Detect which cell encompasses the target text, then output its (x, y) center coordinate. 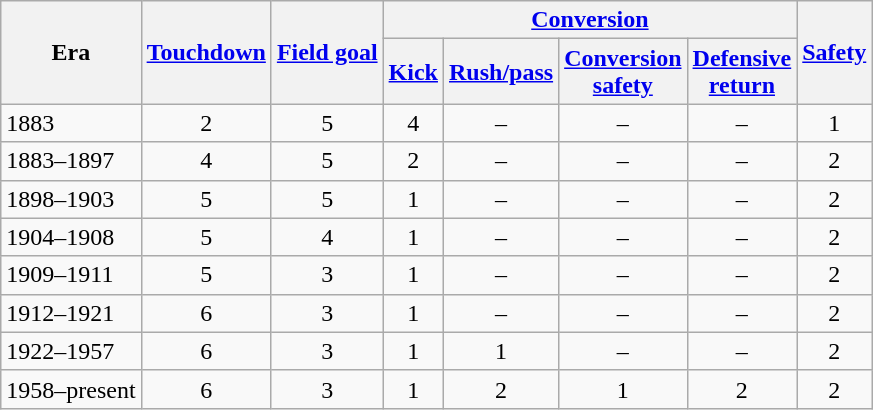
Rush/pass (500, 72)
1909–1911 (71, 275)
Defensivereturn (742, 72)
Conversionsafety (623, 72)
Kick (413, 72)
Safety (834, 52)
Conversion (590, 20)
1922–1957 (71, 351)
1898–1903 (71, 199)
1958–present (71, 389)
1883 (71, 123)
Era (71, 52)
1904–1908 (71, 237)
1912–1921 (71, 313)
Field goal (327, 52)
Touchdown (206, 52)
1883–1897 (71, 161)
